For the text-containing cell, return its midpoint in (X, Y) coordinate format. 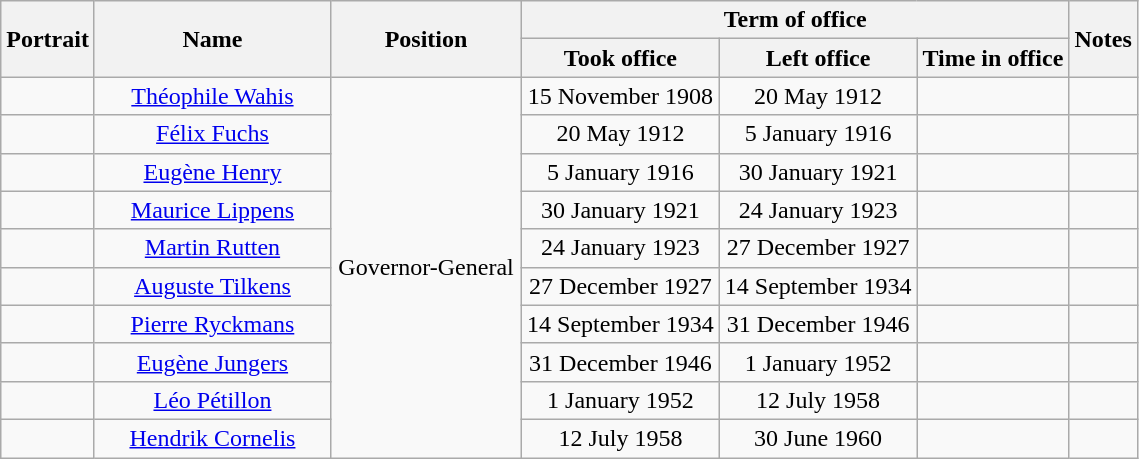
Maurice Lippens (212, 210)
Portrait (48, 39)
Governor-General (426, 268)
Eugène Henry (212, 172)
Name (212, 39)
Auguste Tilkens (212, 286)
Notes (1103, 39)
Took office (621, 58)
Time in office (993, 58)
Term of office (796, 20)
15 November 1908 (621, 96)
Eugène Jungers (212, 362)
Hendrik Cornelis (212, 438)
Position (426, 39)
Théophile Wahis (212, 96)
30 June 1960 (818, 438)
Martin Rutten (212, 248)
Léo Pétillon (212, 400)
Pierre Ryckmans (212, 324)
Left office (818, 58)
Félix Fuchs (212, 134)
